Provide the (x, y) coordinate of the cell's center where the given text is located.  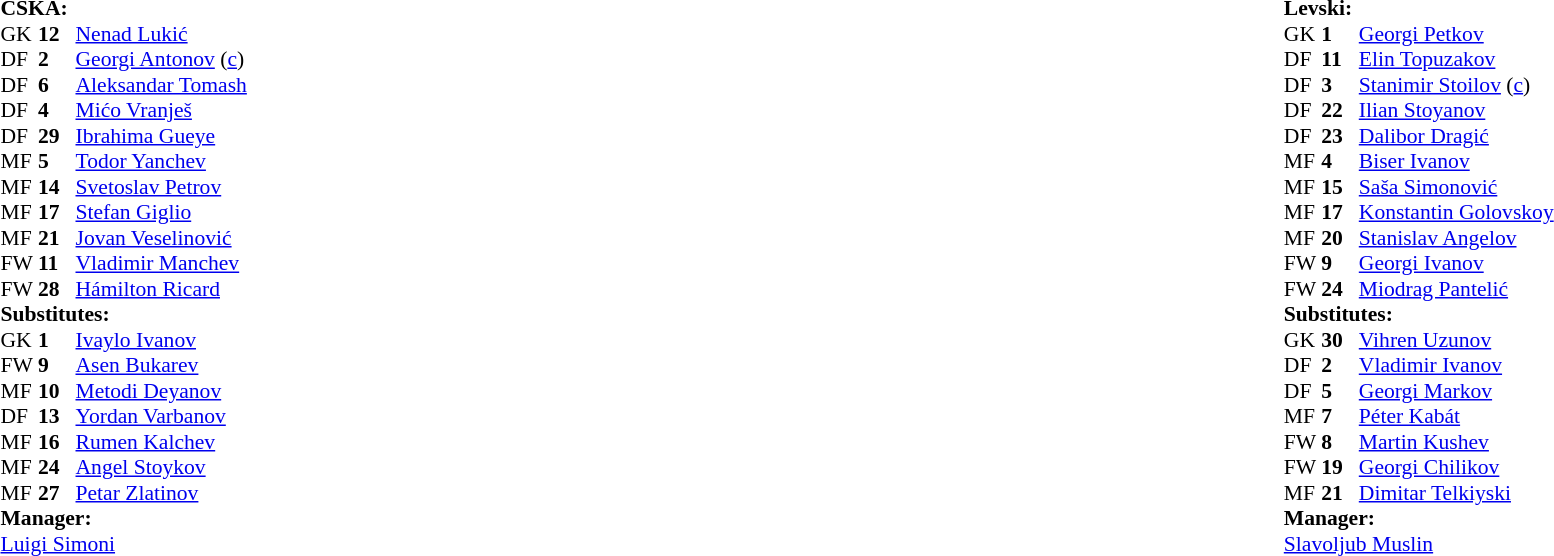
30 (1340, 340)
15 (1340, 187)
Konstantin Golovskoy (1456, 213)
Rumen Kalchev (162, 442)
Péter Kabát (1456, 417)
Ibrahima Gueye (162, 136)
Vihren Uzunov (1456, 340)
8 (1340, 442)
22 (1340, 111)
28 (57, 289)
Angel Stoykov (162, 467)
Svetoslav Petrov (162, 187)
Vladimir Manchev (162, 263)
Dimitar Telkiyski (1456, 493)
3 (1340, 85)
Stanislav Angelov (1456, 238)
23 (1340, 136)
Vladimir Ivanov (1456, 365)
Georgi Chilikov (1456, 467)
Jovan Veselinović (162, 238)
Saša Simonović (1456, 187)
Elin Topuzakov (1456, 59)
12 (57, 34)
Mićo Vranješ (162, 111)
Martin Kushev (1456, 442)
Petar Zlatinov (162, 493)
Hámilton Ricard (162, 289)
14 (57, 187)
13 (57, 417)
Stanimir Stoilov (c) (1456, 85)
Georgi Antonov (c) (162, 59)
Georgi Markov (1456, 391)
Ivaylo Ivanov (162, 340)
Georgi Ivanov (1456, 263)
Stefan Giglio (162, 213)
19 (1340, 467)
6 (57, 85)
29 (57, 136)
Todor Yanchev (162, 161)
Georgi Petkov (1456, 34)
Yordan Varbanov (162, 417)
Miodrag Pantelić (1456, 289)
Nenad Lukić (162, 34)
7 (1340, 417)
Biser Ivanov (1456, 161)
10 (57, 391)
Aleksandar Tomash (162, 85)
16 (57, 442)
20 (1340, 238)
Metodi Deyanov (162, 391)
Dalibor Dragić (1456, 136)
27 (57, 493)
Asen Bukarev (162, 365)
Ilian Stoyanov (1456, 111)
